From the cell containing the given text, extract its center point as [x, y] coordinate. 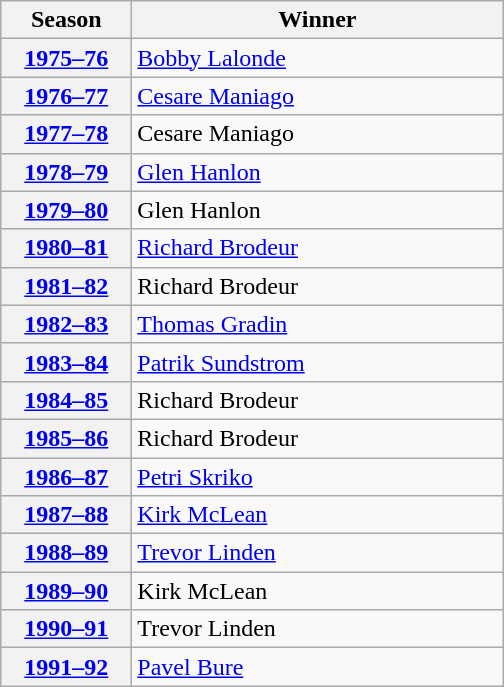
1990–91 [66, 629]
1985–86 [66, 438]
1982–83 [66, 324]
1981–82 [66, 286]
Pavel Bure [318, 667]
1984–85 [66, 400]
1987–88 [66, 515]
Bobby Lalonde [318, 58]
Season [66, 20]
1977–78 [66, 134]
Winner [318, 20]
1980–81 [66, 248]
1986–87 [66, 477]
1983–84 [66, 362]
1975–76 [66, 58]
1991–92 [66, 667]
1976–77 [66, 96]
Patrik Sundstrom [318, 362]
1988–89 [66, 553]
1979–80 [66, 210]
1989–90 [66, 591]
Thomas Gradin [318, 324]
Petri Skriko [318, 477]
1978–79 [66, 172]
